Capture the cell that displays the provided text and extract its [X, Y] central coordinate. 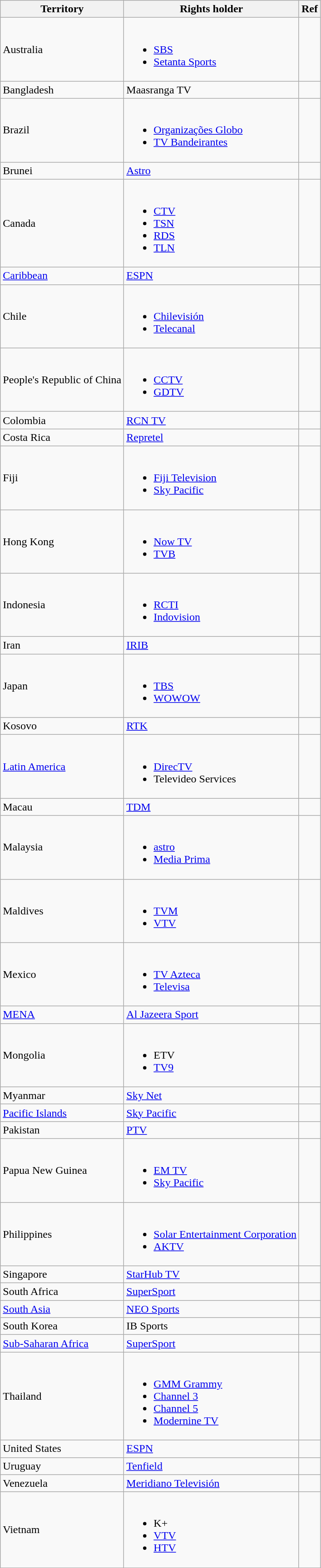
South Korea [62, 1326]
CCTVGDTV [212, 380]
Bangladesh [62, 90]
CTVTSNRDSTLN [212, 223]
Australia [62, 49]
RTK [212, 726]
Astro [212, 171]
People's Republic of China [62, 380]
RCTIIndovision [212, 605]
Sky Pacific [212, 1113]
TV AztecaTelevisa [212, 974]
GMM GrammyChannel 3Channel 5Modernine TV [212, 1396]
Mexico [62, 974]
Maasranga TV [212, 90]
Thailand [62, 1396]
Fiji [62, 478]
NEO Sports [212, 1309]
Now TVTVB [212, 542]
Kosovo [62, 726]
EM TVSky Pacific [212, 1170]
Papua New Guinea [62, 1170]
Sub-Saharan Africa [62, 1343]
Philippines [62, 1234]
MENA [62, 1015]
IRIB [212, 645]
Fiji TelevisionSky Pacific [212, 478]
K+VTVHTV [212, 1529]
RCN TV [212, 420]
TDM [212, 807]
astroMedia Prima [212, 847]
Territory [62, 9]
Chile [62, 316]
Ref [310, 9]
ETVTV9 [212, 1055]
ChilevisiónTelecanal [212, 316]
Pakistan [62, 1130]
TBSWOWOW [212, 686]
Vietnam [62, 1529]
United States [62, 1449]
South Asia [62, 1309]
Indonesia [62, 605]
Uruguay [62, 1466]
IB Sports [212, 1326]
Colombia [62, 420]
Hong Kong [62, 542]
Tenfield [212, 1466]
Pacific Islands [62, 1113]
Malaysia [62, 847]
DirecTVTelevideo Services [212, 767]
Brunei [62, 171]
Myanmar [62, 1095]
Maldives [62, 911]
Sky Net [212, 1095]
Brazil [62, 130]
Mongolia [62, 1055]
TVMVTV [212, 911]
Costa Rica [62, 437]
Canada [62, 223]
StarHub TV [212, 1275]
Iran [62, 645]
Organizações GloboTV Bandeirantes [212, 130]
Venezuela [62, 1483]
Rights holder [212, 9]
Latin America [62, 767]
Caribbean [62, 276]
Al Jazeera Sport [212, 1015]
SBSSetanta Sports [212, 49]
Meridiano Televisión [212, 1483]
Singapore [62, 1275]
Repretel [212, 437]
Macau [62, 807]
PTV [212, 1130]
Solar Entertainment CorporationAKTV [212, 1234]
South Africa [62, 1292]
Japan [62, 686]
